Capture the cell that displays the provided text and extract its [X, Y] central coordinate. 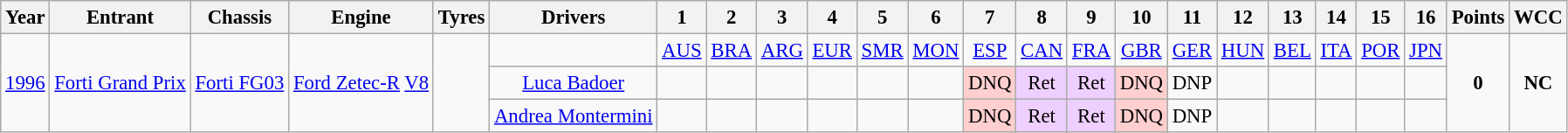
ITA [1336, 51]
13 [1292, 17]
Engine [361, 17]
Drivers [574, 17]
Forti FG03 [239, 84]
SMR [882, 51]
Year [25, 17]
Ford Zetec-R V8 [361, 84]
Tyres [461, 17]
5 [882, 17]
GER [1192, 51]
12 [1243, 17]
CAN [1042, 51]
AUS [682, 51]
WCC [1538, 17]
Forti Grand Prix [120, 84]
1 [682, 17]
Luca Badoer [574, 83]
Andrea Montermini [574, 116]
ESP [990, 51]
BEL [1292, 51]
BRA [732, 51]
14 [1336, 17]
EUR [832, 51]
8 [1042, 17]
3 [782, 17]
0 [1477, 84]
1996 [25, 84]
15 [1381, 17]
POR [1381, 51]
10 [1141, 17]
FRA [1091, 51]
7 [990, 17]
Entrant [120, 17]
GBR [1141, 51]
16 [1427, 17]
11 [1192, 17]
ARG [782, 51]
9 [1091, 17]
NC [1538, 84]
HUN [1243, 51]
Points [1477, 17]
6 [936, 17]
Chassis [239, 17]
4 [832, 17]
2 [732, 17]
MON [936, 51]
JPN [1427, 51]
